Capture the cell that displays the provided text and extract its [X, Y] central coordinate. 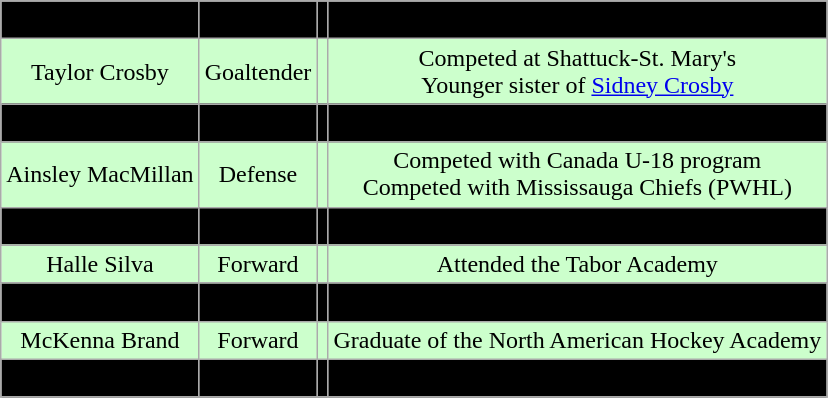
Lauren Kelly [100, 226]
Taylor Crosby [100, 72]
Graduate of the North American Hockey Academy [578, 340]
McKenna Brand [100, 340]
Competed at Bishop Brady [578, 302]
Attended the Tabor Academy [578, 264]
Competed at Shattuck-St. Mary'sYounger sister of Sidney Crosby [578, 72]
Attended the Winchendon School [578, 226]
Denisa Křížová [100, 123]
Ainsley MacMillan [100, 174]
Taytum Clairmont [100, 20]
Christina Zalewski [100, 378]
Goaltender [258, 72]
Attended National Sports Academy [578, 123]
Competed with Canada U-18 programCompeted with Mississauga Chiefs (PWHL) [578, 174]
Played for Toronto Aeros (PWHL) [578, 20]
Graduated from Williston Northampton School [578, 378]
Halle Silva [100, 264]
Shelby Herrington [100, 302]
